Output the [X, Y] coordinate of the center of the cell containing the given text.  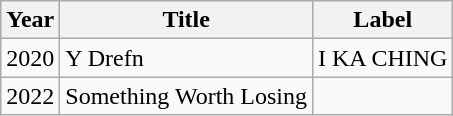
I KA CHING [383, 58]
Y Drefn [186, 58]
2020 [30, 58]
2022 [30, 96]
Title [186, 20]
Label [383, 20]
Year [30, 20]
Something Worth Losing [186, 96]
